Capture the cell that displays the provided text and extract its (X, Y) central coordinate. 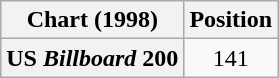
US Billboard 200 (92, 58)
141 (231, 58)
Position (231, 20)
Chart (1998) (92, 20)
